Return the (x, y) coordinate for the center point of the cell that contains the specified text.  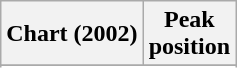
Peakposition (189, 34)
Chart (2002) (72, 34)
